Detect which cell encompasses the target text, then output its [x, y] center coordinate. 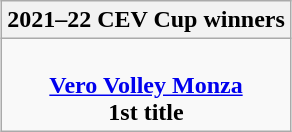
Vero Volley Monza 1st title [146, 85]
2021–22 CEV Cup winners [146, 20]
